Return the [X, Y] coordinate for the center point of the cell that contains the specified text.  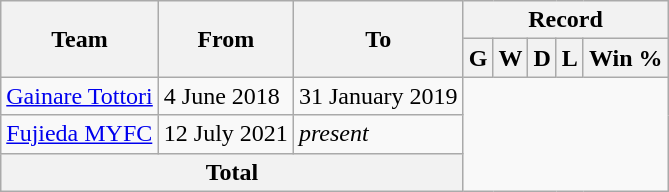
Win % [626, 58]
G [478, 58]
Team [80, 39]
12 July 2021 [226, 134]
L [570, 58]
To [378, 39]
Fujieda MYFC [80, 134]
D [542, 58]
Gainare Tottori [80, 96]
W [510, 58]
Total [232, 172]
present [378, 134]
Record [566, 20]
4 June 2018 [226, 96]
31 January 2019 [378, 96]
From [226, 39]
